Find where the given text appears and provide that cell's center as (X, Y) coordinate. 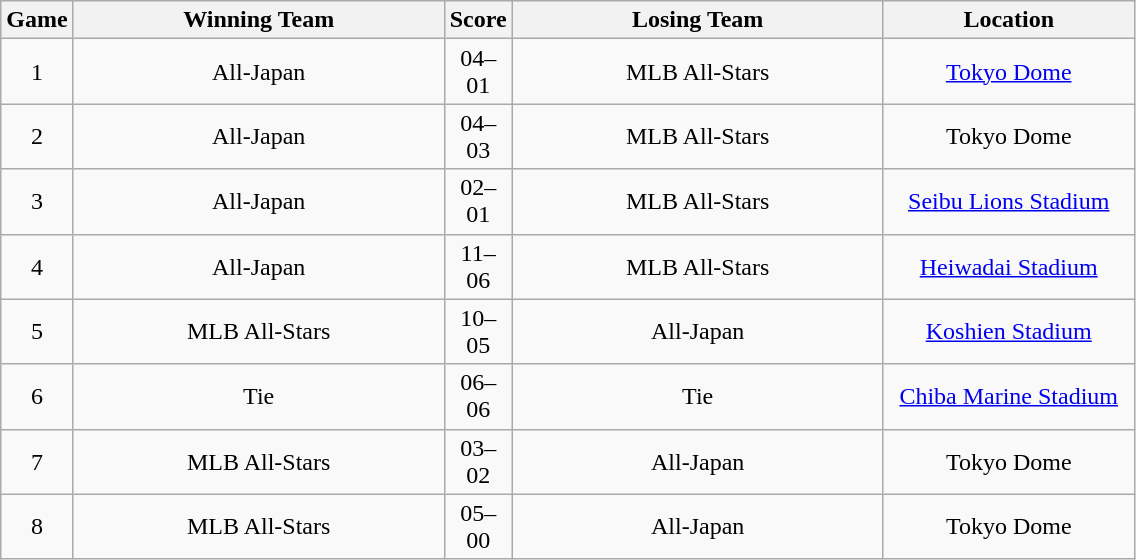
Chiba Marine Stadium (1008, 396)
Seibu Lions Stadium (1008, 202)
04–01 (478, 72)
Game (37, 20)
04–03 (478, 136)
Heiwadai Stadium (1008, 266)
5 (37, 332)
Score (478, 20)
2 (37, 136)
Koshien Stadium (1008, 332)
05–00 (478, 526)
10–05 (478, 332)
Location (1008, 20)
03–02 (478, 462)
Losing Team (698, 20)
Winning Team (258, 20)
02–01 (478, 202)
06–06 (478, 396)
4 (37, 266)
11–06 (478, 266)
8 (37, 526)
7 (37, 462)
1 (37, 72)
6 (37, 396)
3 (37, 202)
